Identify which cell holds the provided text, then report its [x, y] central coordinate. 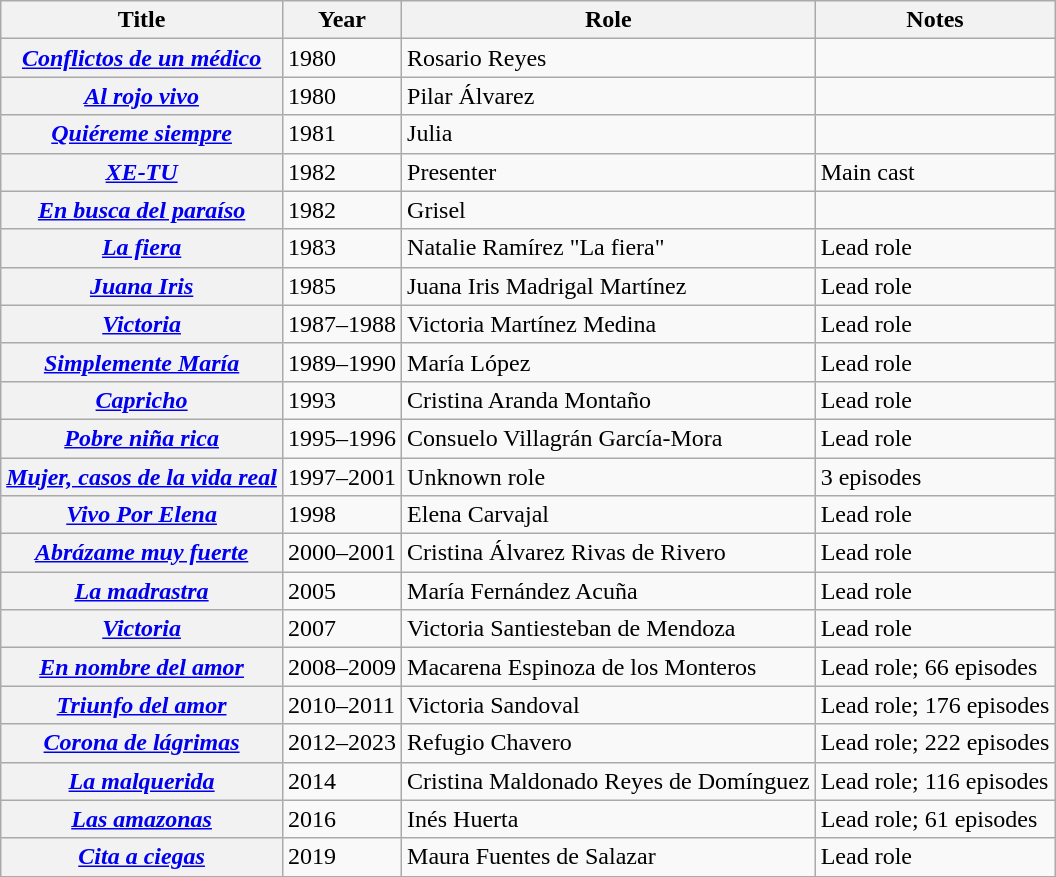
Rosario Reyes [609, 58]
Maura Fuentes de Salazar [609, 857]
Pilar Álvarez [609, 96]
Lead role; 222 episodes [935, 743]
Julia [609, 134]
Victoria Santiesteban de Mendoza [609, 629]
Year [342, 20]
Unknown role [609, 477]
La fiera [142, 248]
1997–2001 [342, 477]
María Fernández Acuña [609, 591]
Simplemente María [142, 362]
Pobre niña rica [142, 438]
Grisel [609, 210]
2019 [342, 857]
Victoria Martínez Medina [609, 324]
Cristina Álvarez Rivas de Rivero [609, 553]
María López [609, 362]
Lead role; 116 episodes [935, 781]
Natalie Ramírez "La fiera" [609, 248]
Mujer, casos de la vida real [142, 477]
2005 [342, 591]
2014 [342, 781]
Macarena Espinoza de los Monteros [609, 667]
2007 [342, 629]
3 episodes [935, 477]
1995–1996 [342, 438]
Notes [935, 20]
Lead role; 66 episodes [935, 667]
Role [609, 20]
1985 [342, 286]
2008–2009 [342, 667]
Juana Iris Madrigal Martínez [609, 286]
XE-TU [142, 172]
Las amazonas [142, 819]
Cita a ciegas [142, 857]
2010–2011 [342, 705]
Triunfo del amor [142, 705]
2016 [342, 819]
Corona de lágrimas [142, 743]
2012–2023 [342, 743]
Abrázame muy fuerte [142, 553]
La malquerida [142, 781]
1983 [342, 248]
Inés Huerta [609, 819]
Elena Carvajal [609, 515]
Main cast [935, 172]
Title [142, 20]
En nombre del amor [142, 667]
Victoria Sandoval [609, 705]
Capricho [142, 400]
Vivo Por Elena [142, 515]
Cristina Maldonado Reyes de Domínguez [609, 781]
1989–1990 [342, 362]
Juana Iris [142, 286]
1987–1988 [342, 324]
Presenter [609, 172]
Al rojo vivo [142, 96]
La madrastra [142, 591]
Lead role; 176 episodes [935, 705]
Cristina Aranda Montaño [609, 400]
Consuelo Villagrán García-Mora [609, 438]
Lead role; 61 episodes [935, 819]
Quiéreme siempre [142, 134]
2000–2001 [342, 553]
Refugio Chavero [609, 743]
En busca del paraíso [142, 210]
1993 [342, 400]
Conflictos de un médico [142, 58]
1998 [342, 515]
1981 [342, 134]
